Extract the (x, y) coordinate from the center of the cell holding the provided text.  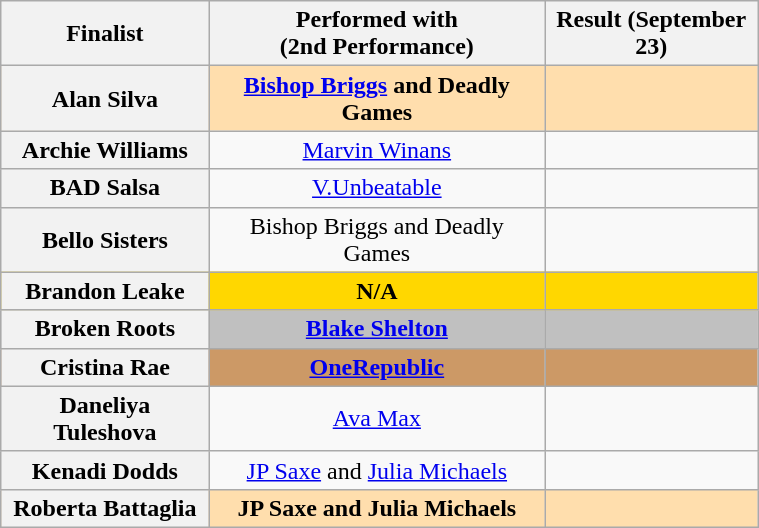
BAD Salsa (105, 188)
V.Unbeatable (377, 188)
Roberta Battaglia (105, 508)
Performed with(2nd Performance) (377, 34)
Finalist (105, 34)
Cristina Rae (105, 367)
Alan Silva (105, 98)
N/A (377, 291)
Kenadi Dodds (105, 470)
Marvin Winans (377, 150)
Daneliya Tuleshova (105, 418)
Brandon Leake (105, 291)
OneRepublic (377, 367)
Result (September 23) (652, 34)
Blake Shelton (377, 329)
Archie Williams (105, 150)
Ava Max (377, 418)
Bello Sisters (105, 240)
Broken Roots (105, 329)
